Provide the (x, y) coordinate of the cell's center where the given text is located.  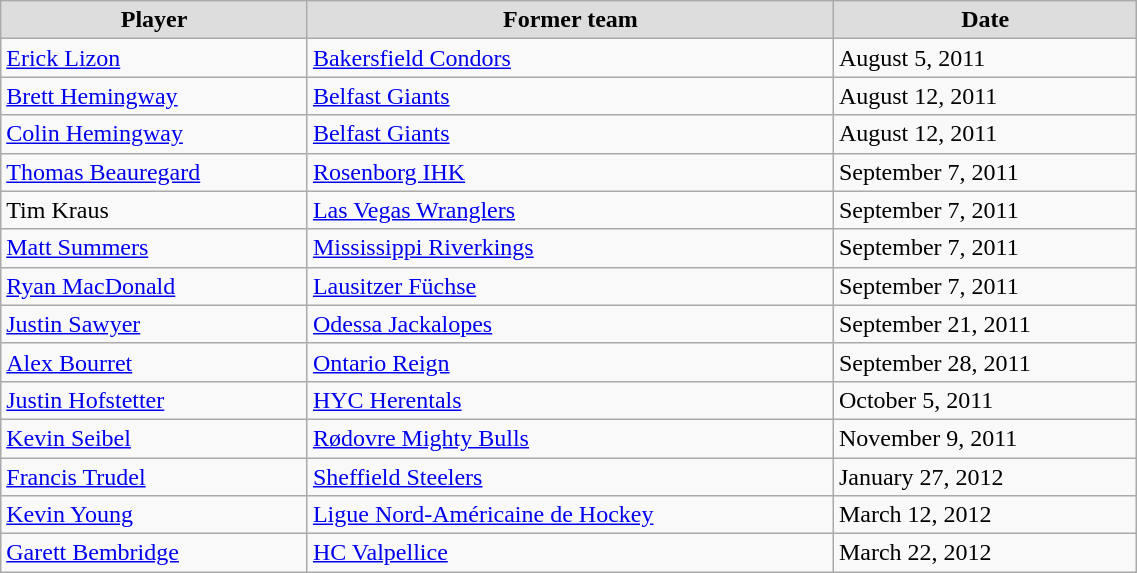
Tim Kraus (154, 210)
Garett Bembridge (154, 553)
September 28, 2011 (984, 362)
Bakersfield Condors (570, 58)
Former team (570, 20)
January 27, 2012 (984, 477)
September 21, 2011 (984, 324)
Erick Lizon (154, 58)
October 5, 2011 (984, 400)
Odessa Jackalopes (570, 324)
Player (154, 20)
Kevin Seibel (154, 438)
March 22, 2012 (984, 553)
Colin Hemingway (154, 134)
Thomas Beauregard (154, 172)
Francis Trudel (154, 477)
Brett Hemingway (154, 96)
Ontario Reign (570, 362)
HYC Herentals (570, 400)
Rosenborg IHK (570, 172)
Lausitzer Füchse (570, 286)
Justin Hofstetter (154, 400)
Justin Sawyer (154, 324)
Matt Summers (154, 248)
Rødovre Mighty Bulls (570, 438)
Ligue Nord-Américaine de Hockey (570, 515)
HC Valpellice (570, 553)
Las Vegas Wranglers (570, 210)
Ryan MacDonald (154, 286)
Date (984, 20)
Mississippi Riverkings (570, 248)
November 9, 2011 (984, 438)
Kevin Young (154, 515)
Alex Bourret (154, 362)
Sheffield Steelers (570, 477)
March 12, 2012 (984, 515)
August 5, 2011 (984, 58)
